Scan for the cell matching the given text and deliver its (X, Y) coordinate at center. 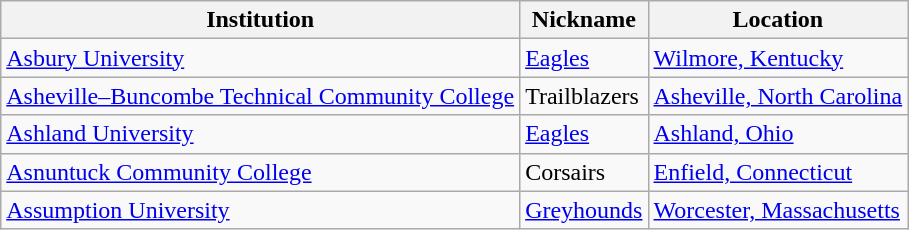
Greyhounds (584, 210)
Assumption University (260, 210)
Worcester, Massachusetts (778, 210)
Wilmore, Kentucky (778, 58)
Ashland University (260, 134)
Corsairs (584, 172)
Asheville–Buncombe Technical Community College (260, 96)
Ashland, Ohio (778, 134)
Trailblazers (584, 96)
Asbury University (260, 58)
Location (778, 20)
Asheville, North Carolina (778, 96)
Asnuntuck Community College (260, 172)
Nickname (584, 20)
Enfield, Connecticut (778, 172)
Institution (260, 20)
